From the cell containing the given text, extract its center point as (X, Y) coordinate. 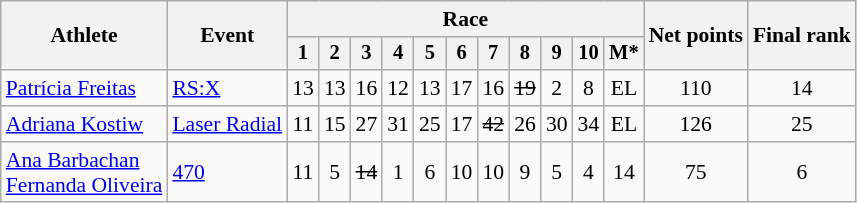
31 (398, 124)
Final rank (802, 36)
15 (335, 124)
Race (465, 19)
M* (624, 54)
42 (493, 124)
Ana BarbachanFernanda Oliveira (84, 172)
110 (696, 88)
75 (696, 172)
Patrícia Freitas (84, 88)
19 (525, 88)
30 (557, 124)
Event (227, 36)
Net points (696, 36)
Laser Radial (227, 124)
27 (367, 124)
Athlete (84, 36)
3 (367, 54)
34 (589, 124)
RS:X (227, 88)
126 (696, 124)
12 (398, 88)
7 (493, 54)
Adriana Kostiw (84, 124)
26 (525, 124)
470 (227, 172)
